Locate the cell with the specified text and output its [X, Y] center coordinate. 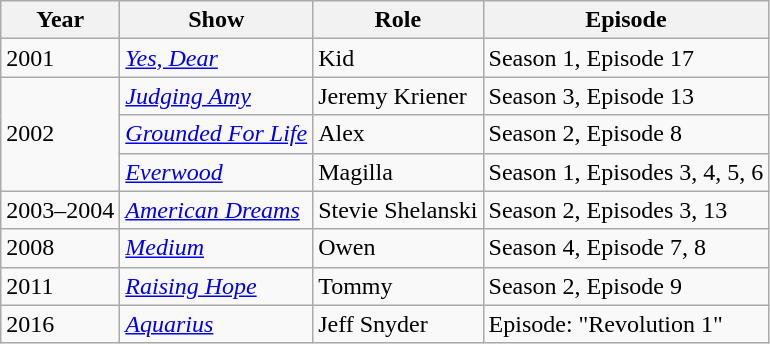
American Dreams [216, 210]
Medium [216, 248]
Season 2, Episodes 3, 13 [626, 210]
Season 3, Episode 13 [626, 96]
2008 [60, 248]
Grounded For Life [216, 134]
Role [398, 20]
Year [60, 20]
Season 1, Episodes 3, 4, 5, 6 [626, 172]
Yes, Dear [216, 58]
Season 1, Episode 17 [626, 58]
Judging Amy [216, 96]
Jeff Snyder [398, 324]
Kid [398, 58]
Owen [398, 248]
Season 2, Episode 9 [626, 286]
Aquarius [216, 324]
Raising Hope [216, 286]
Magilla [398, 172]
Season 2, Episode 8 [626, 134]
2002 [60, 134]
Everwood [216, 172]
Alex [398, 134]
Tommy [398, 286]
2003–2004 [60, 210]
Show [216, 20]
Stevie Shelanski [398, 210]
2011 [60, 286]
Season 4, Episode 7, 8 [626, 248]
2016 [60, 324]
Jeremy Kriener [398, 96]
Episode [626, 20]
2001 [60, 58]
Episode: "Revolution 1" [626, 324]
